Find where the given text appears and provide that cell's center as [X, Y] coordinate. 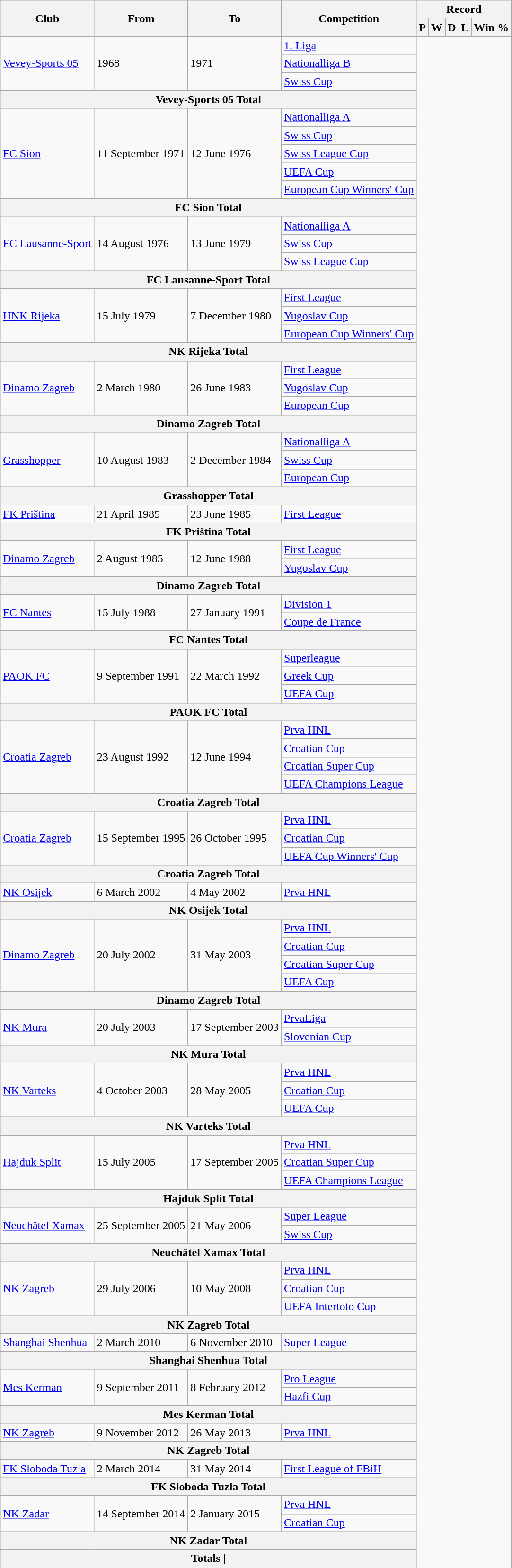
NK Varteks Total [208, 1126]
UEFA Intertoto Cup [349, 1306]
28 May 2005 [235, 1090]
1968 [141, 63]
17 September 2003 [235, 1027]
Vevey-Sports 05 Total [208, 99]
23 June 1985 [235, 514]
9 November 2012 [141, 1433]
FK Sloboda Tuzla [47, 1469]
10 May 2008 [235, 1288]
L [465, 27]
9 September 1991 [141, 676]
17 September 2005 [235, 1162]
23 August 1992 [141, 757]
31 May 2003 [235, 955]
27 January 1991 [235, 613]
2 March 2014 [141, 1469]
11 September 1971 [141, 153]
12 June 1988 [235, 559]
Mes Kerman Total [208, 1415]
Nationalliga B [349, 63]
Totals | [208, 1559]
NK Mura [47, 1027]
Record [464, 9]
21 April 1985 [141, 514]
Division 1 [349, 604]
FC Lausanne-Sport [47, 244]
8 February 2012 [235, 1388]
4 May 2002 [235, 892]
Hajduk Split Total [208, 1198]
Greek Cup [349, 676]
14 September 2014 [141, 1514]
15 July 1979 [141, 316]
1. Liga [349, 45]
26 October 1995 [235, 838]
12 June 1976 [235, 153]
Competition [349, 18]
22 March 1992 [235, 676]
PAOK FC Total [208, 712]
Hazfi Cup [349, 1397]
Shanghai Shenhua Total [208, 1360]
21 May 2006 [235, 1225]
6 November 2010 [235, 1342]
FC Sion [47, 153]
25 September 2005 [141, 1225]
10 August 1983 [141, 460]
2 March 2010 [141, 1342]
To [235, 18]
Club [47, 18]
Win % [491, 27]
Neuchâtel Xamax [47, 1225]
13 June 1979 [235, 244]
Slovenian Cup [349, 1036]
15 July 1988 [141, 613]
PrvaLiga [349, 1018]
Grasshopper Total [208, 496]
14 August 1976 [141, 244]
2 January 2015 [235, 1514]
NK Rijeka Total [208, 352]
NK Zadar Total [208, 1541]
FC Sion Total [208, 207]
NK Osijek Total [208, 910]
D [452, 27]
FK Priština [47, 514]
31 May 2014 [235, 1469]
Coupe de France [349, 622]
4 October 2003 [141, 1090]
2 December 1984 [235, 460]
Superleague [349, 658]
26 June 1983 [235, 388]
Hajduk Split [47, 1162]
20 July 2002 [141, 955]
From [141, 18]
29 July 2006 [141, 1288]
9 September 2011 [141, 1388]
Grasshopper [47, 460]
P [423, 27]
12 June 1994 [235, 757]
20 July 2003 [141, 1027]
FK Sloboda Tuzla Total [208, 1487]
2 March 1980 [141, 388]
FC Lausanne-Sport Total [208, 280]
UEFA Cup Winners' Cup [349, 856]
2 August 1985 [141, 559]
HNK Rijeka [47, 316]
6 March 2002 [141, 892]
26 May 2013 [235, 1433]
Shanghai Shenhua [47, 1342]
FC Nantes Total [208, 640]
Mes Kerman [47, 1388]
15 September 1995 [141, 838]
Vevey-Sports 05 [47, 63]
15 July 2005 [141, 1162]
PAOK FC [47, 676]
NK Mura Total [208, 1054]
Pro League [349, 1379]
NK Varteks [47, 1090]
FK Priština Total [208, 532]
NK Osijek [47, 892]
Neuchâtel Xamax Total [208, 1252]
W [437, 27]
NK Zadar [47, 1514]
7 December 1980 [235, 316]
First League of FBiH [349, 1469]
FC Nantes [47, 613]
1971 [235, 63]
